Find where the given text appears and provide that cell's center as [X, Y] coordinate. 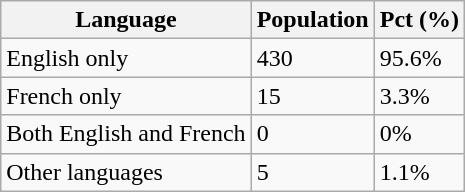
0 [312, 134]
95.6% [419, 58]
0% [419, 134]
French only [126, 96]
Pct (%) [419, 20]
Other languages [126, 172]
15 [312, 96]
Population [312, 20]
5 [312, 172]
Both English and French [126, 134]
3.3% [419, 96]
English only [126, 58]
1.1% [419, 172]
430 [312, 58]
Language [126, 20]
